Extract the [X, Y] coordinate from the center of the cell holding the provided text.  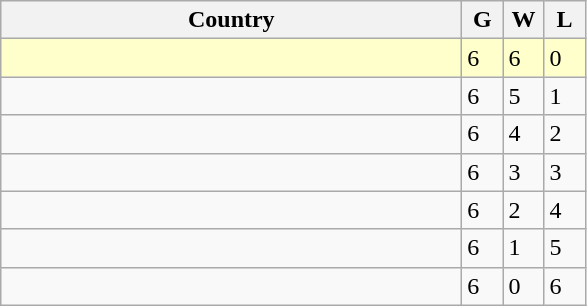
Country [232, 20]
W [524, 20]
G [482, 20]
L [564, 20]
